Identify which cell holds the provided text, then report its [x, y] central coordinate. 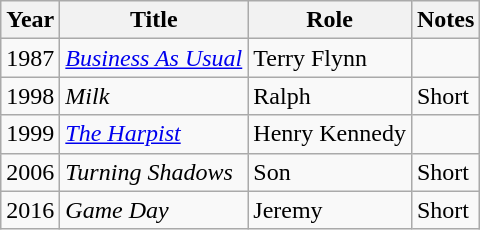
Henry Kennedy [330, 134]
Notes [445, 20]
2016 [30, 210]
1987 [30, 58]
Turning Shadows [154, 172]
Game Day [154, 210]
Jeremy [330, 210]
Son [330, 172]
Milk [154, 96]
The Harpist [154, 134]
Title [154, 20]
1999 [30, 134]
Business As Usual [154, 58]
Terry Flynn [330, 58]
1998 [30, 96]
Year [30, 20]
Ralph [330, 96]
2006 [30, 172]
Role [330, 20]
